For the text-containing cell, return its midpoint in [X, Y] coordinate format. 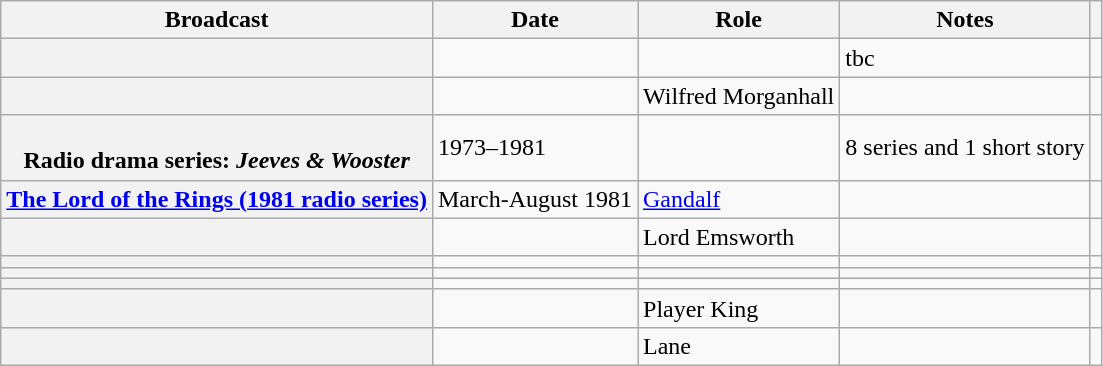
Gandalf [739, 199]
Lane [739, 346]
Role [739, 20]
8 series and 1 short story [965, 148]
Notes [965, 20]
March-August 1981 [534, 199]
Date [534, 20]
Lord Emsworth [739, 237]
1973–1981 [534, 148]
tbc [965, 58]
The Lord of the Rings (1981 radio series) [217, 199]
Broadcast [217, 20]
Wilfred Morganhall [739, 96]
Player King [739, 308]
Radio drama series: Jeeves & Wooster [217, 148]
